Identify which cell holds the provided text, then report its [X, Y] central coordinate. 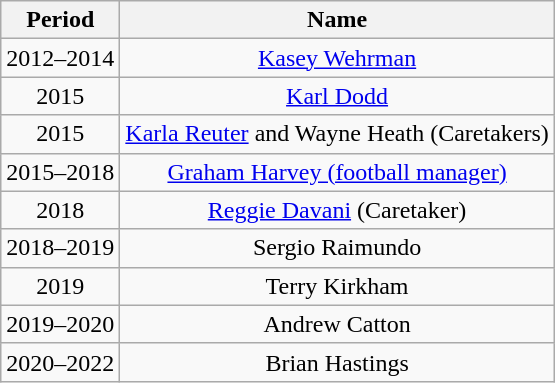
2012–2014 [60, 58]
Brian Hastings [338, 362]
2019–2020 [60, 324]
Kasey Wehrman [338, 58]
2019 [60, 286]
2018 [60, 210]
Karl Dodd [338, 96]
Graham Harvey (football manager) [338, 172]
Reggie Davani (Caretaker) [338, 210]
2018–2019 [60, 248]
Name [338, 20]
Terry Kirkham [338, 286]
2020–2022 [60, 362]
Period [60, 20]
Andrew Catton [338, 324]
2015–2018 [60, 172]
Karla Reuter and Wayne Heath (Caretakers) [338, 134]
Sergio Raimundo [338, 248]
